Scan for the cell matching the given text and deliver its [x, y] coordinate at center. 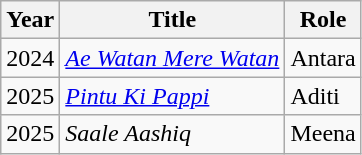
Antara [323, 58]
2024 [30, 58]
Meena [323, 134]
Aditi [323, 96]
Saale Aashiq [172, 134]
Ae Watan Mere Watan [172, 58]
Title [172, 20]
Role [323, 20]
Year [30, 20]
Pintu Ki Pappi [172, 96]
